Scan for the cell matching the given text and deliver its [X, Y] coordinate at center. 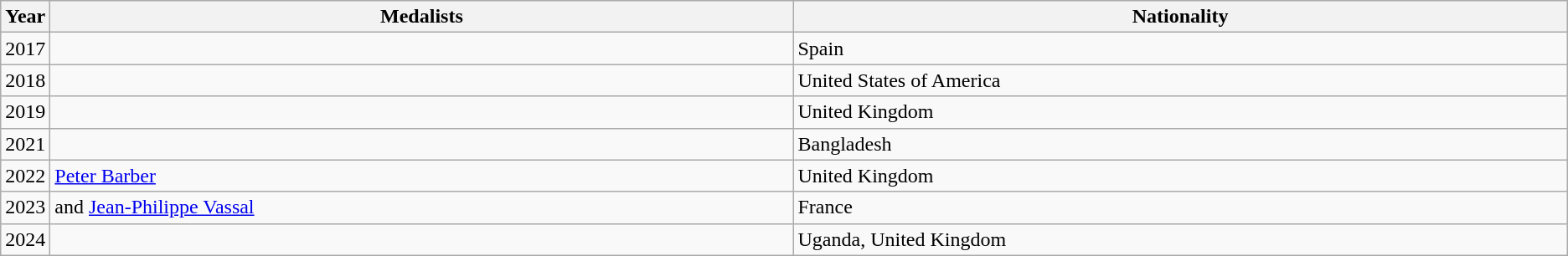
Peter Barber [422, 176]
2018 [25, 80]
2017 [25, 49]
2023 [25, 207]
Year [25, 17]
Nationality [1180, 17]
Bangladesh [1180, 144]
France [1180, 207]
Uganda, United Kingdom [1180, 239]
United States of America [1180, 80]
2021 [25, 144]
2022 [25, 176]
and Jean-Philippe Vassal [422, 207]
Medalists [422, 17]
2019 [25, 112]
2024 [25, 239]
Spain [1180, 49]
